Output the (X, Y) coordinate of the center of the cell containing the given text.  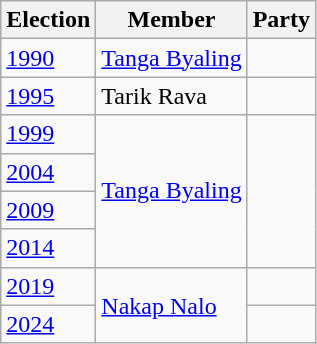
1990 (48, 58)
2014 (48, 248)
Member (172, 20)
2019 (48, 286)
2024 (48, 324)
Tarik Rava (172, 96)
1999 (48, 134)
2004 (48, 172)
2009 (48, 210)
Nakap Nalo (172, 305)
Election (48, 20)
1995 (48, 96)
Party (281, 20)
